From the cell containing the given text, extract its center point as (X, Y) coordinate. 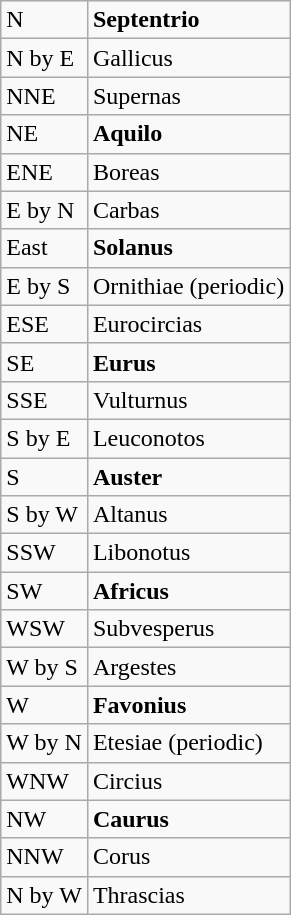
S by W (44, 515)
NW (44, 819)
SSW (44, 553)
Subvesperus (188, 629)
NNW (44, 857)
SSE (44, 400)
Circius (188, 781)
Vulturnus (188, 400)
W (44, 705)
East (44, 248)
ENE (44, 172)
Gallicus (188, 58)
Eurus (188, 362)
Corus (188, 857)
E by N (44, 210)
ESE (44, 324)
Eurocircias (188, 324)
Argestes (188, 667)
Altanus (188, 515)
Leuconotos (188, 438)
N by E (44, 58)
Africus (188, 591)
S (44, 477)
WSW (44, 629)
Carbas (188, 210)
Septentrio (188, 20)
E by S (44, 286)
Favonius (188, 705)
W by N (44, 743)
SW (44, 591)
Etesiae (periodic) (188, 743)
NNE (44, 96)
Supernas (188, 96)
Aquilo (188, 134)
S by E (44, 438)
W by S (44, 667)
Auster (188, 477)
SE (44, 362)
N by W (44, 895)
Libonotus (188, 553)
NE (44, 134)
N (44, 20)
Solanus (188, 248)
Thrascias (188, 895)
Ornithiae (periodic) (188, 286)
Boreas (188, 172)
WNW (44, 781)
Caurus (188, 819)
